Extract the (X, Y) coordinate from the center of the cell holding the provided text.  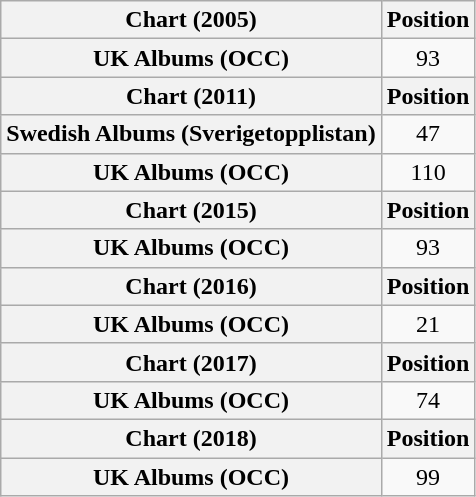
Chart (2005) (191, 20)
21 (428, 324)
47 (428, 134)
Chart (2017) (191, 362)
Swedish Albums (Sverigetopplistan) (191, 134)
74 (428, 400)
Chart (2015) (191, 210)
Chart (2016) (191, 286)
99 (428, 477)
110 (428, 172)
Chart (2018) (191, 438)
Chart (2011) (191, 96)
